Capture the cell that displays the provided text and extract its (x, y) central coordinate. 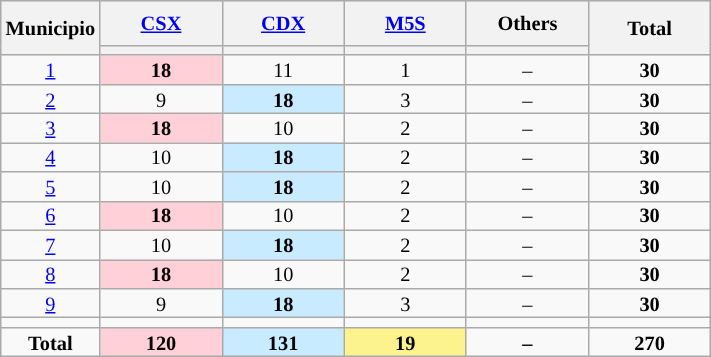
4 (50, 156)
6 (50, 216)
M5S (405, 22)
19 (405, 342)
131 (283, 342)
8 (50, 274)
5 (50, 186)
270 (650, 342)
CDX (283, 22)
Others (527, 22)
120 (161, 342)
11 (283, 70)
Municipio (50, 28)
7 (50, 244)
CSX (161, 22)
